Return the [x, y] coordinate for the center point of the cell that contains the specified text.  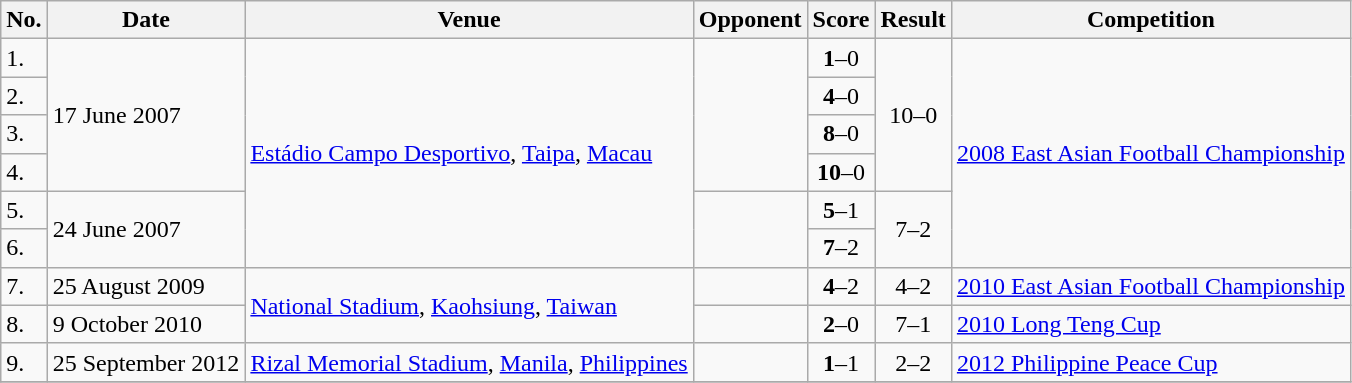
Result [913, 20]
8–0 [841, 134]
2008 East Asian Football Championship [1150, 153]
24 June 2007 [146, 229]
No. [24, 20]
Score [841, 20]
2. [24, 96]
National Stadium, Kaohsiung, Taiwan [469, 305]
9 October 2010 [146, 324]
1–1 [841, 362]
7–1 [913, 324]
Venue [469, 20]
4. [24, 172]
17 June 2007 [146, 115]
5. [24, 210]
Rizal Memorial Stadium, Manila, Philippines [469, 362]
5–1 [841, 210]
2–2 [913, 362]
2010 Long Teng Cup [1150, 324]
Competition [1150, 20]
2010 East Asian Football Championship [1150, 286]
4–0 [841, 96]
6. [24, 248]
25 August 2009 [146, 286]
Opponent [750, 20]
7. [24, 286]
3. [24, 134]
2012 Philippine Peace Cup [1150, 362]
1. [24, 58]
9. [24, 362]
8. [24, 324]
25 September 2012 [146, 362]
Estádio Campo Desportivo, Taipa, Macau [469, 153]
Date [146, 20]
2–0 [841, 324]
1–0 [841, 58]
